Provide the [X, Y] coordinate of the cell's center where the given text is located.  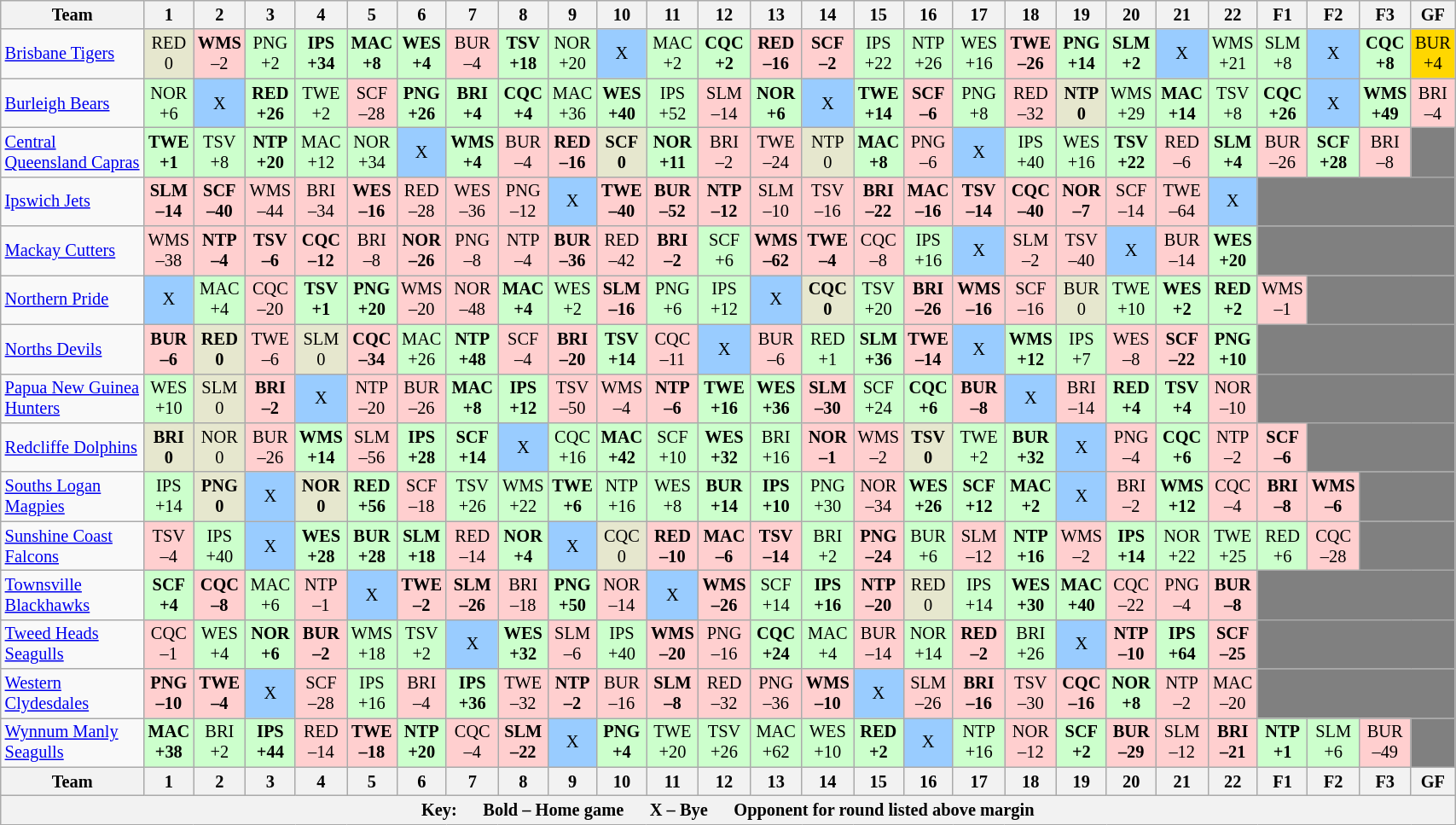
PNG–6 [928, 152]
NOR+14 [928, 644]
SCF+12 [979, 497]
TSV+18 [523, 54]
TSV–16 [827, 201]
BRI+4 [473, 103]
NOR–14 [622, 595]
WMS+49 [1385, 103]
CQC–28 [1334, 546]
IPS+22 [879, 54]
MAC+36 [571, 103]
IPS+34 [321, 54]
Redcliffe Dolphins [73, 447]
SLM+4 [1233, 152]
CQC–16 [1082, 694]
NTP–1 [321, 595]
NOR–48 [473, 299]
BUR–16 [622, 694]
SCF+4 [169, 595]
PNG–16 [725, 644]
Wynnum Manly Seagulls [73, 742]
TSV–6 [270, 251]
PNG+30 [827, 497]
WMS–44 [270, 201]
WMS–62 [776, 251]
Norths Devils [73, 349]
TWE–32 [523, 694]
PNG+26 [421, 103]
IPS+64 [1182, 644]
BRI–22 [879, 201]
WES+26 [928, 497]
SCF–22 [1182, 349]
NTP+48 [473, 349]
TWE+1 [169, 152]
RED+56 [372, 497]
TWE–18 [372, 742]
WES+36 [776, 398]
NOR+22 [1182, 546]
RED–10 [672, 546]
NOR–34 [879, 497]
SLM+18 [421, 546]
BRI0 [169, 447]
CQC–20 [270, 299]
RED+4 [1131, 398]
SLM+36 [879, 349]
PNG+14 [1082, 54]
MAC+40 [1082, 595]
Brisbane Tigers [73, 54]
TWE+6 [571, 497]
TWE+14 [879, 103]
PNG+20 [372, 299]
Souths Logan Magpies [73, 497]
SCF+6 [725, 251]
SLM–2 [1030, 251]
SLM–22 [523, 742]
NOR+8 [1131, 694]
PNG–24 [879, 546]
TSV–40 [1082, 251]
TWE–14 [928, 349]
Central Queensland Capras [73, 152]
CQC+2 [725, 54]
Northern Pride [73, 299]
BUR–49 [1385, 742]
SLM–56 [372, 447]
CQC+24 [776, 644]
SLM–8 [672, 694]
IPS+52 [672, 103]
SCF+10 [672, 447]
TWE+20 [672, 742]
NOR+11 [672, 152]
BRI+16 [776, 447]
NOR–12 [1030, 742]
SLM+2 [1131, 54]
PNG+4 [622, 742]
MAC–6 [725, 546]
WES–36 [473, 201]
SLM–10 [776, 201]
PNG–12 [523, 201]
SLM+8 [1282, 54]
NTP–6 [672, 398]
BRI–14 [1082, 398]
RED–28 [421, 201]
BUR+4 [1433, 54]
PNG+10 [1233, 349]
IPS+7 [1082, 349]
WMS–10 [827, 694]
PNG0 [220, 497]
Ipswich Jets [73, 201]
BRI–18 [523, 595]
MAC+42 [622, 447]
SCF–4 [523, 349]
WES+28 [321, 546]
TWE+10 [1131, 299]
TSV+14 [622, 349]
WMS–6 [1334, 497]
NOR–7 [1082, 201]
TSV+4 [1182, 398]
TWE+16 [725, 398]
NOR+20 [571, 54]
SCF+2 [1082, 742]
TWE–6 [270, 349]
WMS+21 [1233, 54]
WES–16 [372, 201]
SCF–25 [1233, 644]
CQC+4 [523, 103]
WES–8 [1131, 349]
BUR–52 [672, 201]
WES+20 [1233, 251]
Sunshine Coast Falcons [73, 546]
WMS+18 [372, 644]
WMS–38 [169, 251]
BRI–34 [321, 201]
WMS–1 [1282, 299]
WMS+4 [473, 152]
TWE–64 [1182, 201]
BRI+26 [1030, 644]
CQC–1 [169, 644]
BUR+32 [1030, 447]
SCF–18 [421, 497]
TWE–40 [622, 201]
RED–2 [979, 644]
MAC+14 [1182, 103]
Mackay Cutters [73, 251]
Key: Bold – Home game X – Bye Opponent for round listed above margin [728, 810]
NOR–26 [421, 251]
SCF–16 [1030, 299]
TSV+22 [1131, 152]
RED–42 [622, 251]
SCF+24 [879, 398]
TSV+2 [421, 644]
WMS–26 [725, 595]
WES+8 [672, 497]
NOR–1 [827, 447]
WES+30 [1030, 595]
PNG+2 [270, 54]
NTP–10 [1131, 644]
MAC–20 [1233, 694]
TSV+1 [321, 299]
MAC+12 [321, 152]
NOR–10 [1233, 398]
MAC+6 [270, 595]
BRI–21 [1233, 742]
PNG–8 [473, 251]
RED+1 [827, 349]
TWE+25 [1233, 546]
Western Clydesdales [73, 694]
Burleigh Bears [73, 103]
PNG–36 [776, 694]
IPS+36 [473, 694]
TSV–50 [571, 398]
TWE–26 [1030, 54]
WMS–4 [622, 398]
NOR+34 [372, 152]
SCF+28 [1334, 152]
PNG–10 [169, 694]
Papua New Guinea Hunters [73, 398]
BUR0 [1082, 299]
SCF–2 [827, 54]
CQC+8 [1385, 54]
BRI–20 [571, 349]
MAC+26 [421, 349]
CQC–12 [321, 251]
WMS+22 [523, 497]
TWE–2 [421, 595]
PNG+6 [672, 299]
WES+40 [622, 103]
CQC–22 [1131, 595]
BRI–16 [979, 694]
WMS+14 [321, 447]
RED–6 [1182, 152]
NTP+26 [928, 54]
WMS–16 [979, 299]
NOR+4 [523, 546]
IPS+28 [421, 447]
TSV0 [928, 447]
WMS+29 [1131, 103]
MAC+38 [169, 742]
SCF–14 [1131, 201]
CQC+26 [1282, 103]
Townsville Blackhawks [73, 595]
CQC+16 [571, 447]
SLM–16 [622, 299]
MAC–16 [928, 201]
Tweed Heads Seagulls [73, 644]
PNG+50 [571, 595]
MAC+62 [776, 742]
BUR–29 [1131, 742]
NTP+1 [1282, 742]
TWE–24 [776, 152]
RED+6 [1282, 546]
TSV–4 [169, 546]
BRI–26 [928, 299]
RED+26 [270, 103]
BUR–36 [571, 251]
IPS+10 [776, 497]
SLM+6 [1334, 742]
BUR–2 [321, 644]
SCF0 [622, 152]
TSV+20 [879, 299]
TSV–30 [1030, 694]
PNG+8 [979, 103]
CQC–11 [672, 349]
IPS+44 [270, 742]
BUR+28 [372, 546]
SLM–6 [571, 644]
BUR+6 [928, 546]
NTP–12 [725, 201]
SLM–30 [827, 398]
CQC–40 [1030, 201]
BUR+14 [725, 497]
SCF–40 [220, 201]
CQC–34 [372, 349]
